Output the (x, y) coordinate of the center of the cell containing the given text.  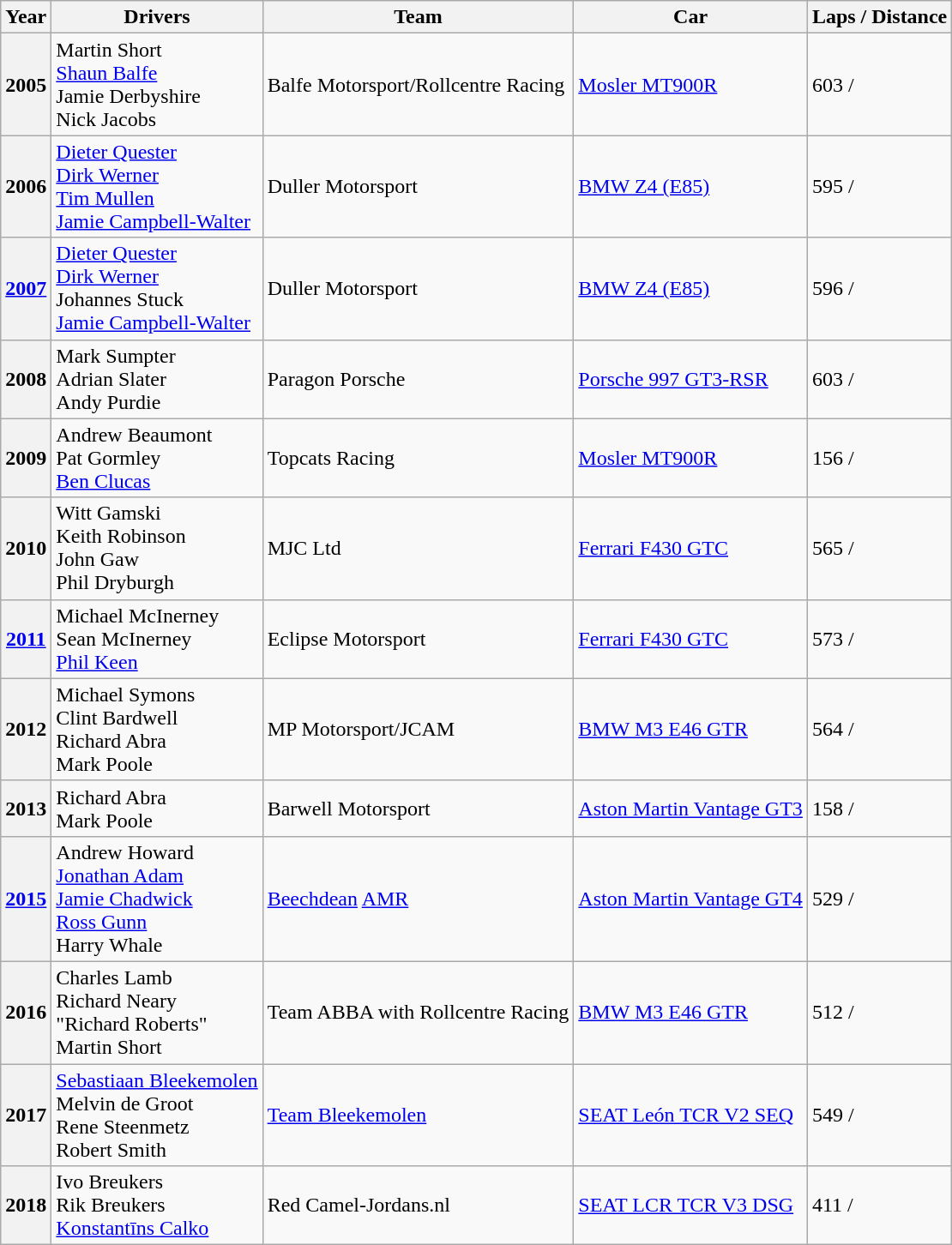
2009 (26, 458)
2013 (26, 808)
2015 (26, 899)
2012 (26, 729)
Andrew Beaumont Pat Gormley Ben Clucas (157, 458)
SEAT León TCR V2 SEQ (691, 1115)
2006 (26, 187)
2005 (26, 84)
411 / (879, 1206)
Balfe Motorsport/Rollcentre Racing (419, 84)
2017 (26, 1115)
Michael Symons Clint Bardwell Richard Abra Mark Poole (157, 729)
573 / (879, 639)
Topcats Racing (419, 458)
2016 (26, 1012)
Witt Gamski Keith Robinson John Gaw Phil Dryburgh (157, 549)
Laps / Distance (879, 17)
596 / (879, 288)
565 / (879, 549)
Mark Sumpter Adrian Slater Andy Purdie (157, 379)
2010 (26, 549)
Year (26, 17)
Car (691, 17)
2018 (26, 1206)
549 / (879, 1115)
158 / (879, 808)
Ivo Breukers Rik Breukers Konstantīns Calko (157, 1206)
MP Motorsport/JCAM (419, 729)
595 / (879, 187)
Team (419, 17)
Sebastiaan Bleekemolen Melvin de Groot Rene Steenmetz Robert Smith (157, 1115)
Charles Lamb Richard Neary "Richard Roberts" Martin Short (157, 1012)
MJC Ltd (419, 549)
Paragon Porsche (419, 379)
Team ABBA with Rollcentre Racing (419, 1012)
Beechdean AMR (419, 899)
Aston Martin Vantage GT3 (691, 808)
2011 (26, 639)
Barwell Motorsport (419, 808)
SEAT LCR TCR V3 DSG (691, 1206)
Aston Martin Vantage GT4 (691, 899)
Drivers (157, 17)
564 / (879, 729)
Martin Short Shaun Balfe Jamie Derbyshire Nick Jacobs (157, 84)
156 / (879, 458)
Richard Abra Mark Poole (157, 808)
Michael McInerney Sean McInerney Phil Keen (157, 639)
Andrew Howard Jonathan Adam Jamie Chadwick Ross Gunn Harry Whale (157, 899)
Dieter Quester Dirk Werner Tim Mullen Jamie Campbell-Walter (157, 187)
Dieter Quester Dirk Werner Johannes Stuck Jamie Campbell-Walter (157, 288)
2008 (26, 379)
Eclipse Motorsport (419, 639)
Porsche 997 GT3-RSR (691, 379)
Red Camel-Jordans.nl (419, 1206)
2007 (26, 288)
Team Bleekemolen (419, 1115)
529 / (879, 899)
512 / (879, 1012)
